Scan for the cell matching the given text and deliver its (X, Y) coordinate at center. 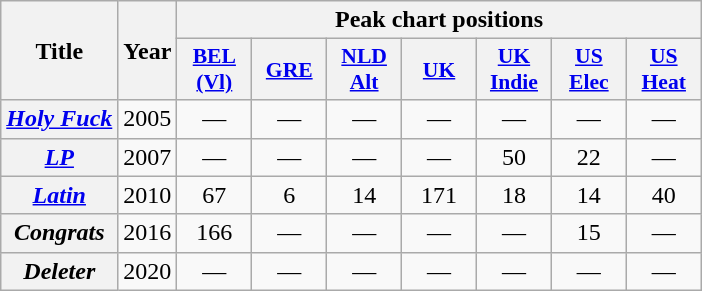
2010 (148, 195)
2005 (148, 119)
22 (588, 157)
Latin (60, 195)
166 (214, 233)
6 (290, 195)
50 (514, 157)
Congrats (60, 233)
2020 (148, 271)
40 (664, 195)
171 (440, 195)
Deleter (60, 271)
2007 (148, 157)
BEL(Vl) (214, 70)
Year (148, 50)
2016 (148, 233)
Title (60, 50)
USHeat (664, 70)
UKIndie (514, 70)
LP (60, 157)
USElec (588, 70)
Holy Fuck (60, 119)
GRE (290, 70)
UK (440, 70)
Peak chart positions (439, 20)
67 (214, 195)
NLDAlt (364, 70)
15 (588, 233)
18 (514, 195)
